Identify which cell holds the provided text, then report its (X, Y) central coordinate. 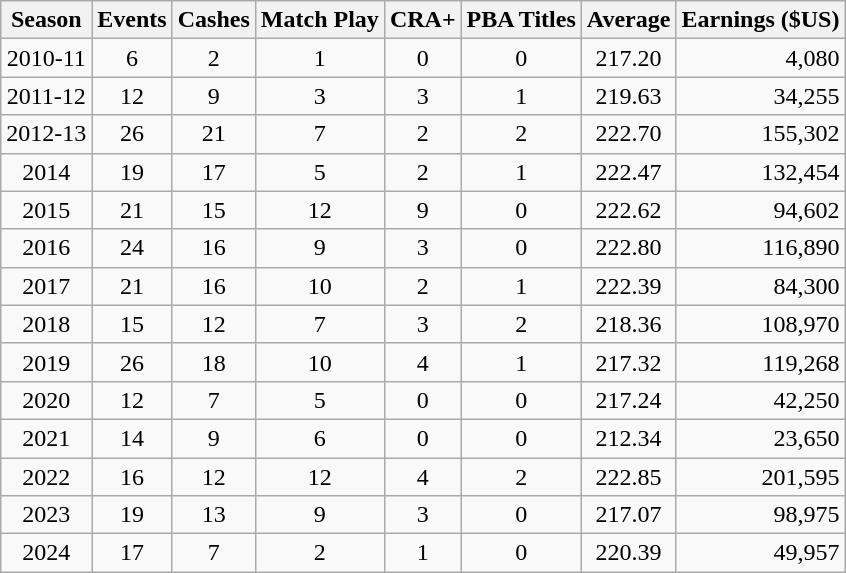
2011-12 (46, 96)
2015 (46, 210)
24 (132, 248)
222.70 (628, 134)
222.80 (628, 248)
132,454 (760, 172)
Earnings ($US) (760, 20)
219.63 (628, 96)
217.24 (628, 400)
2017 (46, 286)
Events (132, 20)
212.34 (628, 438)
217.07 (628, 515)
222.62 (628, 210)
94,602 (760, 210)
2021 (46, 438)
13 (214, 515)
222.39 (628, 286)
CRA+ (422, 20)
49,957 (760, 553)
98,975 (760, 515)
18 (214, 362)
2024 (46, 553)
2010-11 (46, 58)
34,255 (760, 96)
218.36 (628, 324)
119,268 (760, 362)
217.32 (628, 362)
222.85 (628, 477)
220.39 (628, 553)
116,890 (760, 248)
2022 (46, 477)
4,080 (760, 58)
14 (132, 438)
Match Play (320, 20)
84,300 (760, 286)
2018 (46, 324)
222.47 (628, 172)
2023 (46, 515)
217.20 (628, 58)
2012-13 (46, 134)
201,595 (760, 477)
Season (46, 20)
Average (628, 20)
PBA Titles (521, 20)
2014 (46, 172)
108,970 (760, 324)
155,302 (760, 134)
2020 (46, 400)
42,250 (760, 400)
2019 (46, 362)
Cashes (214, 20)
2016 (46, 248)
23,650 (760, 438)
